From the cell containing the given text, extract its center point as (X, Y) coordinate. 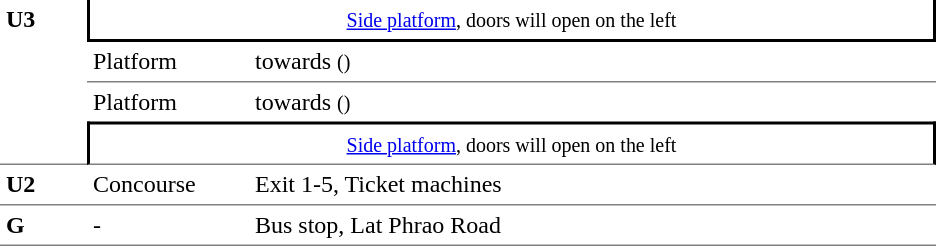
U2 (44, 185)
U3 (44, 82)
Concourse (168, 185)
Exit 1-5, Ticket machines (592, 185)
Bus stop, Lat Phrao Road (592, 226)
G (44, 226)
- (168, 226)
